Capture the cell that displays the provided text and extract its (x, y) central coordinate. 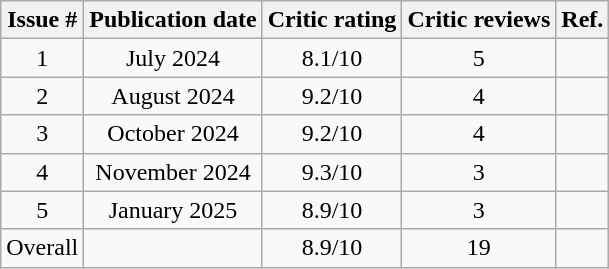
Critic rating (332, 20)
Overall (42, 248)
9.3/10 (332, 172)
October 2024 (173, 134)
Publication date (173, 20)
Issue # (42, 20)
Critic reviews (479, 20)
Ref. (582, 20)
January 2025 (173, 210)
2 (42, 96)
November 2024 (173, 172)
8.1/10 (332, 58)
July 2024 (173, 58)
1 (42, 58)
19 (479, 248)
August 2024 (173, 96)
